Return (X, Y) of the center of cell containing provided text 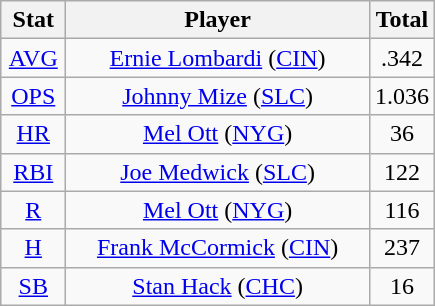
36 (402, 134)
OPS (34, 96)
H (34, 248)
Joe Medwick (SLC) (218, 172)
1.036 (402, 96)
Total (402, 20)
Stan Hack (CHC) (218, 286)
RBI (34, 172)
Frank McCormick (CIN) (218, 248)
16 (402, 286)
116 (402, 210)
Stat (34, 20)
R (34, 210)
Player (218, 20)
237 (402, 248)
.342 (402, 58)
Ernie Lombardi (CIN) (218, 58)
122 (402, 172)
AVG (34, 58)
HR (34, 134)
Johnny Mize (SLC) (218, 96)
SB (34, 286)
